Pinpoint the cell where the given text exists, returning its [X, Y] midpoint coordinate. 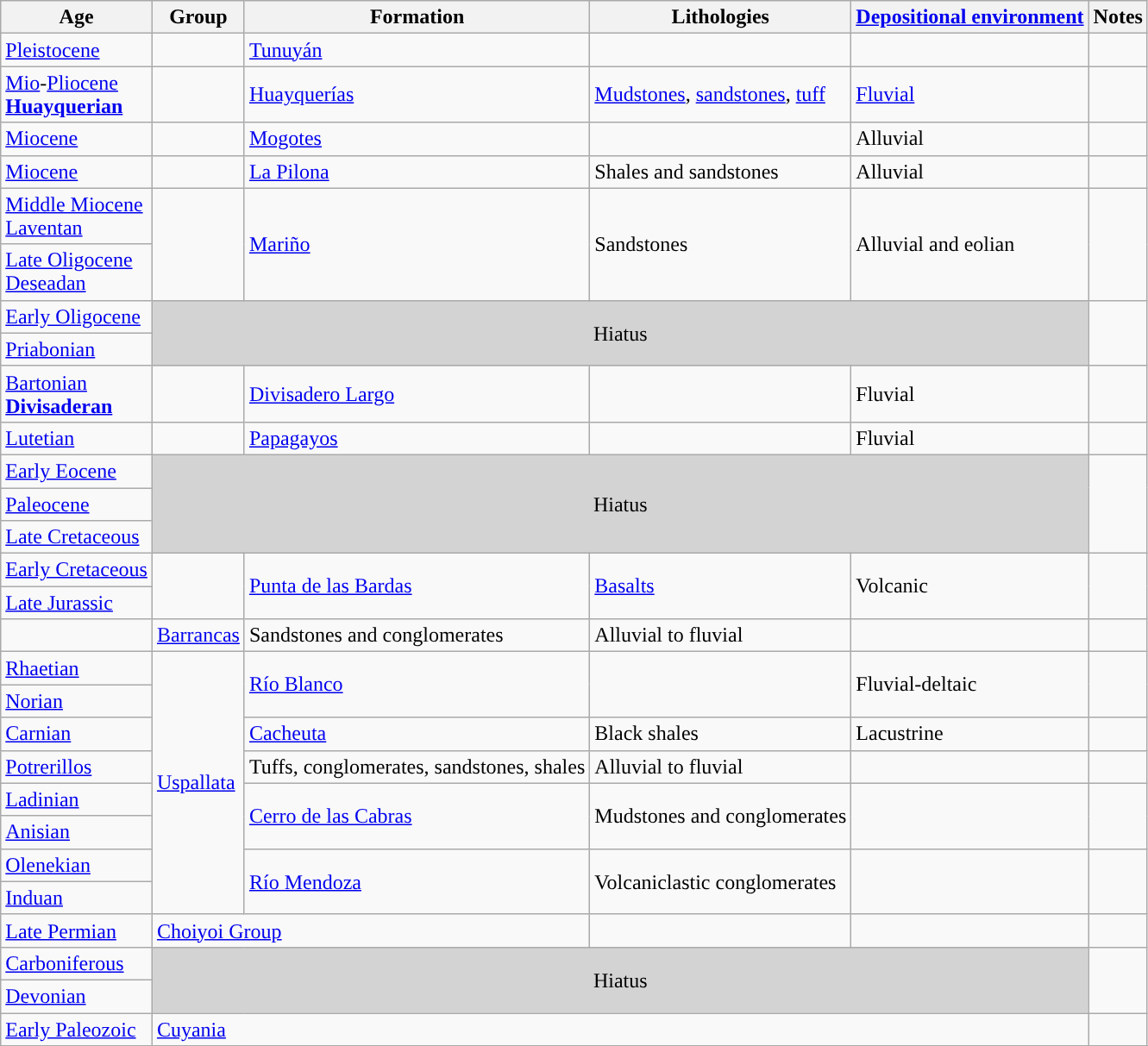
Barrancas [198, 636]
Lithologies [721, 17]
Mariño [417, 244]
Punta de las Bardas [417, 586]
Choiyoi Group [371, 930]
La Pilona [417, 172]
Age [77, 17]
Mudstones and conglomerates [721, 816]
Mio-PlioceneHuayquerian [77, 95]
Volcanic [969, 586]
Volcaniclastic conglomerates [721, 881]
Formation [417, 17]
Shales and sandstones [721, 172]
Cerro de las Cabras [417, 816]
Uspallata [198, 783]
Norian [77, 701]
Late Permian [77, 930]
Huayquerías [417, 95]
Basalts [721, 586]
Lacustrine [969, 734]
Papagayos [417, 438]
Depositional environment [969, 17]
Devonian [77, 996]
Early Cretaceous [77, 570]
Late Jurassic [77, 603]
Sandstones and conglomerates [417, 636]
Carboniferous [77, 963]
Mudstones, sandstones, tuff [721, 95]
Paleocene [77, 504]
Priabonian [77, 349]
Río Blanco [417, 685]
Sandstones [721, 244]
Black shales [721, 734]
Potrerillos [77, 767]
Early Paleozoic [77, 1029]
Alluvial and eolian [969, 244]
Río Mendoza [417, 881]
Late OligoceneDeseadan [77, 272]
Mogotes [417, 139]
Cacheuta [417, 734]
Divisadero Largo [417, 393]
Notes [1118, 17]
Tuffs, conglomerates, sandstones, shales [417, 767]
Anisian [77, 832]
Lutetian [77, 438]
Carnian [77, 734]
Late Cretaceous [77, 537]
Olenekian [77, 865]
Induan [77, 898]
Early Oligocene [77, 316]
Rhaetian [77, 668]
Tunuyán [417, 50]
Ladinian [77, 799]
Cuyania [620, 1029]
Fluvial-deltaic [969, 685]
BartonianDivisaderan [77, 393]
Pleistocene [77, 50]
Early Eocene [77, 471]
Group [198, 17]
Middle MioceneLaventan [77, 216]
